Return [X, Y] of the center of cell containing provided text 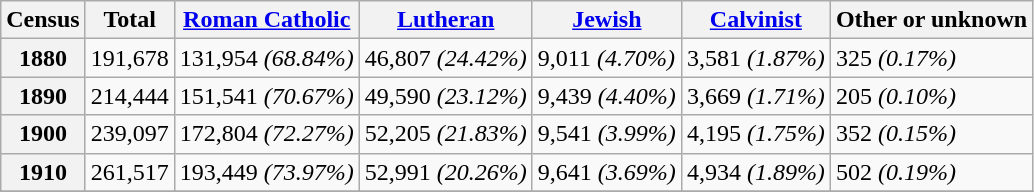
Calvinist [756, 20]
Total [130, 20]
1910 [43, 172]
1880 [43, 58]
Jewish [606, 20]
352 (0.15%) [931, 134]
9,541 (3.99%) [606, 134]
9,439 (4.40%) [606, 96]
Other or unknown [931, 20]
214,444 [130, 96]
193,449 (73.97%) [266, 172]
131,954 (68.84%) [266, 58]
151,541 (70.67%) [266, 96]
1900 [43, 134]
3,669 (1.71%) [756, 96]
9,011 (4.70%) [606, 58]
52,991 (20.26%) [446, 172]
239,097 [130, 134]
52,205 (21.83%) [446, 134]
502 (0.19%) [931, 172]
Census [43, 20]
4,195 (1.75%) [756, 134]
49,590 (23.12%) [446, 96]
191,678 [130, 58]
1890 [43, 96]
172,804 (72.27%) [266, 134]
9,641 (3.69%) [606, 172]
4,934 (1.89%) [756, 172]
261,517 [130, 172]
Roman Catholic [266, 20]
Lutheran [446, 20]
205 (0.10%) [931, 96]
3,581 (1.87%) [756, 58]
325 (0.17%) [931, 58]
46,807 (24.42%) [446, 58]
